Find where the given text appears and provide that cell's center as (X, Y) coordinate. 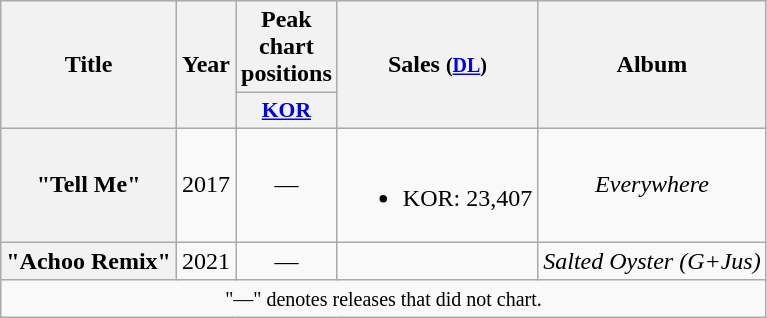
Album (652, 65)
KOR (287, 111)
Everywhere (652, 184)
2017 (206, 184)
KOR: 23,407 (437, 184)
2021 (206, 261)
Peak chart positions (287, 47)
"—" denotes releases that did not chart. (384, 299)
Salted Oyster (G+Jus) (652, 261)
"Tell Me" (89, 184)
"Achoo Remix" (89, 261)
Sales (DL) (437, 65)
Title (89, 65)
Year (206, 65)
